Pinpoint the cell where the given text exists, returning its [x, y] midpoint coordinate. 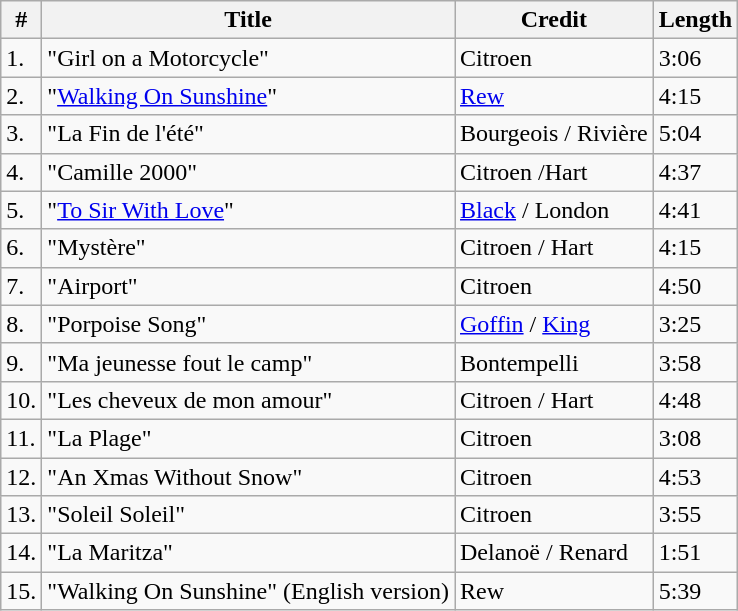
2. [22, 96]
"An Xmas Without Snow" [248, 477]
Bontempelli [554, 362]
"Ma jeunesse fout le camp" [248, 362]
3:55 [695, 515]
"Walking On Sunshine" [248, 96]
10. [22, 400]
"Mystère" [248, 248]
"Airport" [248, 286]
"To Sir With Love" [248, 210]
3:25 [695, 324]
"Soleil Soleil" [248, 515]
1. [22, 58]
5:04 [695, 134]
Citroen /Hart [554, 172]
5. [22, 210]
1:51 [695, 553]
"Camille 2000" [248, 172]
"Girl on a Motorcycle" [248, 58]
Title [248, 20]
4:48 [695, 400]
Goffin / King [554, 324]
9. [22, 362]
14. [22, 553]
"La Maritza" [248, 553]
3:08 [695, 438]
4:53 [695, 477]
12. [22, 477]
6. [22, 248]
"La Plage" [248, 438]
11. [22, 438]
Black / London [554, 210]
"Les cheveux de mon amour" [248, 400]
4:37 [695, 172]
Credit [554, 20]
3:06 [695, 58]
3:58 [695, 362]
13. [22, 515]
Delanoë / Renard [554, 553]
15. [22, 591]
"Walking On Sunshine" (English version) [248, 591]
3. [22, 134]
4. [22, 172]
"Porpoise Song" [248, 324]
Length [695, 20]
# [22, 20]
5:39 [695, 591]
4:50 [695, 286]
"La Fin de l'été" [248, 134]
8. [22, 324]
7. [22, 286]
4:41 [695, 210]
Bourgeois / Rivière [554, 134]
